Detect which cell encompasses the target text, then output its [x, y] center coordinate. 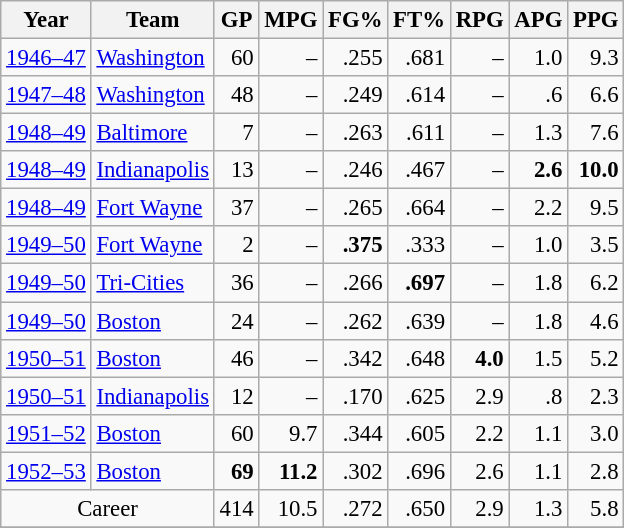
.467 [420, 170]
414 [236, 509]
9.5 [596, 208]
.664 [420, 208]
10.5 [291, 509]
4.0 [480, 358]
.6 [538, 95]
Year [46, 20]
5.2 [596, 358]
.8 [538, 396]
4.6 [596, 321]
FG% [356, 20]
.614 [420, 95]
Career [108, 509]
3.0 [596, 433]
5.8 [596, 509]
1947–48 [46, 95]
48 [236, 95]
.265 [356, 208]
7 [236, 133]
1951–52 [46, 433]
1.5 [538, 358]
2.8 [596, 471]
37 [236, 208]
Team [152, 20]
Tri-Cities [152, 283]
.375 [356, 245]
13 [236, 170]
.648 [420, 358]
.266 [356, 283]
.333 [420, 245]
Baltimore [152, 133]
2.3 [596, 396]
.272 [356, 509]
PPG [596, 20]
FT% [420, 20]
.344 [356, 433]
9.7 [291, 433]
1946–47 [46, 58]
.302 [356, 471]
7.6 [596, 133]
3.5 [596, 245]
.605 [420, 433]
6.2 [596, 283]
12 [236, 396]
36 [236, 283]
10.0 [596, 170]
APG [538, 20]
.696 [420, 471]
RPG [480, 20]
GP [236, 20]
.611 [420, 133]
.639 [420, 321]
.170 [356, 396]
.263 [356, 133]
11.2 [291, 471]
.255 [356, 58]
46 [236, 358]
.681 [420, 58]
.262 [356, 321]
9.3 [596, 58]
.625 [420, 396]
.249 [356, 95]
24 [236, 321]
69 [236, 471]
.342 [356, 358]
.650 [420, 509]
6.6 [596, 95]
.697 [420, 283]
MPG [291, 20]
2 [236, 245]
1952–53 [46, 471]
.246 [356, 170]
